Detect which cell encompasses the target text, then output its [X, Y] center coordinate. 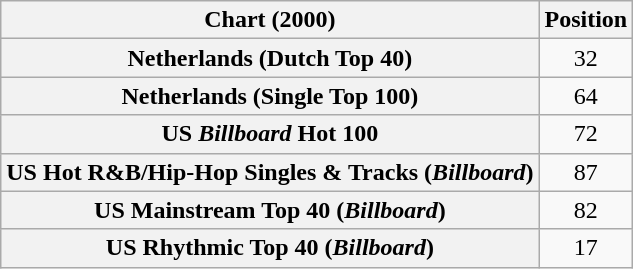
32 [586, 58]
US Billboard Hot 100 [270, 134]
Netherlands (Dutch Top 40) [270, 58]
Netherlands (Single Top 100) [270, 96]
72 [586, 134]
82 [586, 210]
US Rhythmic Top 40 (Billboard) [270, 248]
US Mainstream Top 40 (Billboard) [270, 210]
Chart (2000) [270, 20]
17 [586, 248]
Position [586, 20]
87 [586, 172]
64 [586, 96]
US Hot R&B/Hip-Hop Singles & Tracks (Billboard) [270, 172]
